Identify which cell holds the provided text, then report its [x, y] central coordinate. 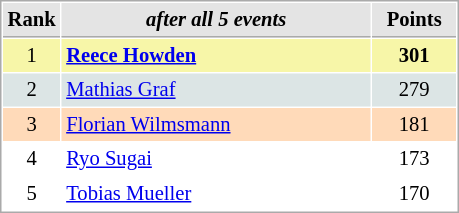
Ryo Sugai [216, 158]
3 [32, 124]
301 [414, 56]
Rank [32, 20]
4 [32, 158]
181 [414, 124]
Points [414, 20]
Mathias Graf [216, 90]
Tobias Mueller [216, 194]
170 [414, 194]
279 [414, 90]
2 [32, 90]
after all 5 events [216, 20]
Florian Wilmsmann [216, 124]
1 [32, 56]
Reece Howden [216, 56]
5 [32, 194]
173 [414, 158]
